Determine the [X, Y] coordinate at the center of the cell enclosing the given text.  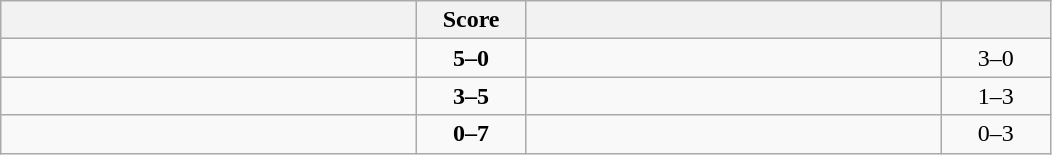
3–5 [472, 96]
5–0 [472, 58]
1–3 [996, 96]
0–3 [996, 134]
3–0 [996, 58]
0–7 [472, 134]
Score [472, 20]
